Return the (X, Y) coordinate for the center point of the cell that contains the specified text.  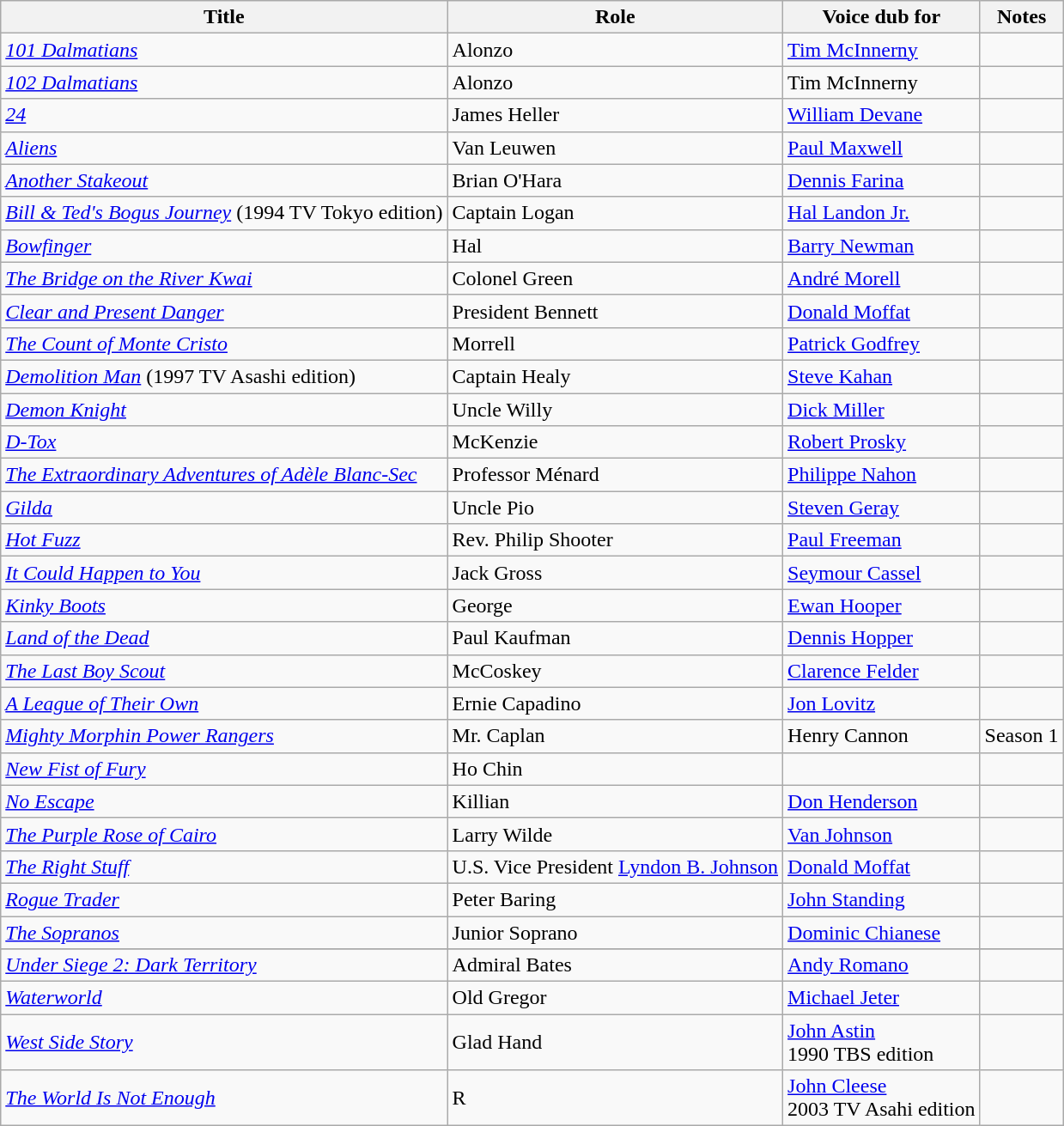
Kinky Boots (224, 606)
McCoskey (615, 671)
Killian (615, 801)
Philippe Nahon (882, 475)
Paul Maxwell (882, 148)
Larry Wilde (615, 834)
Clarence Felder (882, 671)
Rev. Philip Shooter (615, 540)
The Right Stuff (224, 867)
Van Johnson (882, 834)
Uncle Pio (615, 508)
The Last Boy Scout (224, 671)
Henry Cannon (882, 736)
Voice dub for (882, 17)
James Heller (615, 115)
Another Stakeout (224, 180)
Dick Miller (882, 410)
The World Is Not Enough (224, 1098)
William Devane (882, 115)
R (615, 1098)
Dennis Farina (882, 180)
Gilda (224, 508)
Hot Fuzz (224, 540)
Title (224, 17)
Notes (1022, 17)
Steven Geray (882, 508)
Seymour Cassel (882, 573)
Demolition Man (1997 TV Asashi edition) (224, 376)
President Bennett (615, 311)
Old Gregor (615, 998)
Robert Prosky (882, 442)
Brian O'Hara (615, 180)
The Purple Rose of Cairo (224, 834)
Professor Ménard (615, 475)
The Bridge on the River Kwai (224, 278)
Mighty Morphin Power Rangers (224, 736)
Rogue Trader (224, 899)
Mr. Caplan (615, 736)
Peter Baring (615, 899)
The Extraordinary Adventures of Adèle Blanc-Sec (224, 475)
Bowfinger (224, 246)
Clear and Present Danger (224, 311)
24 (224, 115)
101 Dalmatians (224, 50)
Don Henderson (882, 801)
Hal Landon Jr. (882, 213)
D-Tox (224, 442)
Jon Lovitz (882, 703)
Land of the Dead (224, 638)
Role (615, 17)
McKenzie (615, 442)
New Fist of Fury (224, 769)
Junior Soprano (615, 932)
Ewan Hooper (882, 606)
Andy Romano (882, 965)
Patrick Godfrey (882, 344)
Demon Knight (224, 410)
Barry Newman (882, 246)
Captain Logan (615, 213)
The Sopranos (224, 932)
It Could Happen to You (224, 573)
Waterworld (224, 998)
Uncle Willy (615, 410)
John Standing (882, 899)
Morrell (615, 344)
102 Dalmatians (224, 82)
Dennis Hopper (882, 638)
John Cleese2003 TV Asahi edition (882, 1098)
U.S. Vice President Lyndon B. Johnson (615, 867)
Under Siege 2: Dark Territory (224, 965)
Jack Gross (615, 573)
Colonel Green (615, 278)
Admiral Bates (615, 965)
Season 1 (1022, 736)
Ernie Capadino (615, 703)
André Morell (882, 278)
George (615, 606)
Van Leuwen (615, 148)
Paul Freeman (882, 540)
Ho Chin (615, 769)
Paul Kaufman (615, 638)
Michael Jeter (882, 998)
Bill & Ted's Bogus Journey (1994 TV Tokyo edition) (224, 213)
Captain Healy (615, 376)
John Astin1990 TBS edition (882, 1043)
Aliens (224, 148)
No Escape (224, 801)
The Count of Monte Cristo (224, 344)
Glad Hand (615, 1043)
Dominic Chianese (882, 932)
West Side Story (224, 1043)
Hal (615, 246)
Steve Kahan (882, 376)
A League of Their Own (224, 703)
